Capture the cell that displays the provided text and extract its (X, Y) central coordinate. 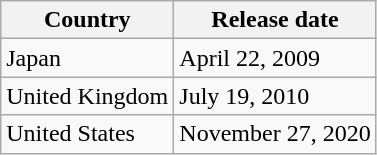
United Kingdom (88, 96)
April 22, 2009 (275, 58)
Release date (275, 20)
November 27, 2020 (275, 134)
Japan (88, 58)
July 19, 2010 (275, 96)
Country (88, 20)
United States (88, 134)
